From the cell containing the given text, extract its center point as (x, y) coordinate. 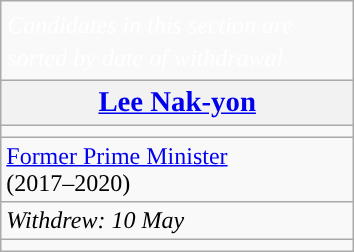
Lee Nak-yon (178, 103)
Withdrew: 10 May (178, 221)
Candidates in this section are sorted by date of withdrawal (178, 40)
Former Prime Minister(2017–2020) (178, 170)
